Capture the cell that displays the provided text and extract its [x, y] central coordinate. 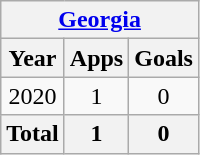
Apps [96, 58]
2020 [33, 96]
Georgia [100, 20]
Total [33, 134]
Goals [164, 58]
Year [33, 58]
